Find where the given text appears and provide that cell's center as (x, y) coordinate. 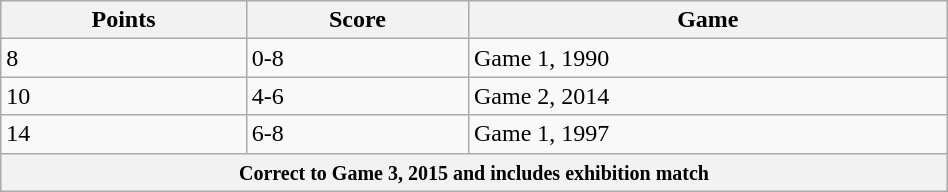
14 (124, 134)
6-8 (357, 134)
10 (124, 96)
4-6 (357, 96)
Score (357, 20)
Points (124, 20)
Game 1, 1990 (708, 58)
Game (708, 20)
Game 2, 2014 (708, 96)
0-8 (357, 58)
8 (124, 58)
Game 1, 1997 (708, 134)
Correct to Game 3, 2015 and includes exhibition match (474, 172)
